Determine the (x, y) coordinate at the center of the cell enclosing the given text.  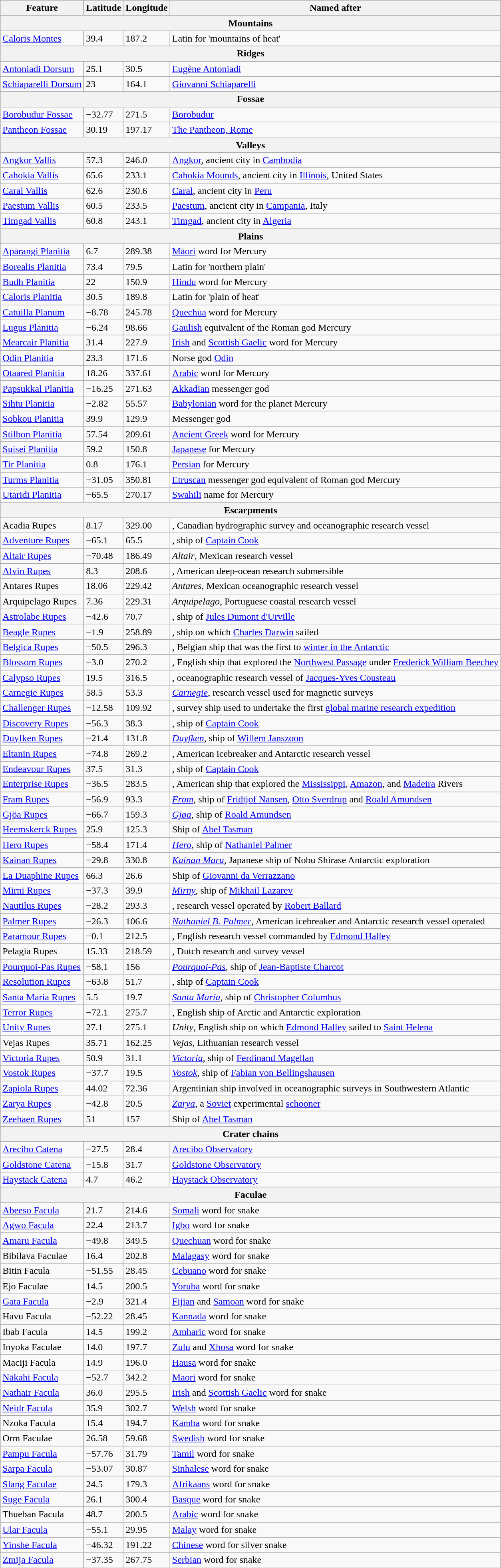
Resolution Rupes (42, 982)
233.1 (147, 175)
283.5 (147, 784)
Ejo Faculae (42, 1286)
Unity, English ship on which Edmond Halley sailed to Saint Helena (335, 1027)
57.54 (104, 434)
Fram, ship of Fridtjof Nansen, Otto Sverdrup and Roald Amundsen (335, 799)
−70.48 (104, 556)
Serbian word for snake (335, 1560)
, research vessel operated by Robert Ballard (335, 906)
22.4 (104, 1225)
−0.1 (104, 936)
243.1 (147, 221)
20.5 (147, 1103)
35.9 (104, 1408)
48.7 (104, 1514)
131.8 (147, 738)
Sobkou Planitia (42, 419)
Timgad, ancient city in Algeria (335, 221)
Cebuano word for snake (335, 1271)
296.3 (147, 647)
58.5 (104, 693)
106.6 (147, 921)
Schiaparelli Dorsum (42, 84)
Pourquoi-Pas, ship of Jean-Baptiste Charcot (335, 967)
Adventure Rupes (42, 541)
258.89 (147, 632)
Inyoka Faculae (42, 1347)
150.8 (147, 449)
197.7 (147, 1347)
Zarya, a Soviet experimental schooner (335, 1103)
Challenger Rupes (42, 708)
209.61 (147, 434)
Sarpa Facula (42, 1469)
Irish and Scottish Gaelic word for snake (335, 1392)
218.59 (147, 952)
Zmija Facula (42, 1560)
60.8 (104, 221)
−8.78 (104, 312)
Discovery Rupes (42, 723)
Somali word for snake (335, 1210)
300.4 (147, 1499)
Quechua word for Mercury (335, 312)
−2.9 (104, 1301)
Acadia Rupes (42, 525)
Hindu word for Mercury (335, 282)
Afrikaans word for snake (335, 1484)
Tamil word for snake (335, 1454)
23 (104, 84)
15.33 (104, 952)
Arabic word for snake (335, 1514)
−36.5 (104, 784)
65.5 (147, 541)
Nautilus Rupes (42, 906)
−12.58 (104, 708)
72.36 (147, 1088)
Hero Rupes (42, 845)
179.3 (147, 1484)
Otaared Planitia (42, 373)
, American deep-ocean research submersible (335, 571)
25.9 (104, 830)
Fijian and Samoan word for snake (335, 1301)
Giovanni Schiaparelli (335, 84)
Paestum, ancient city in Campania, Italy (335, 206)
−53.07 (104, 1469)
60.5 (104, 206)
Santa María Rupes (42, 997)
25.1 (104, 69)
Alvin Rupes (42, 571)
Akkadian messenger god (335, 388)
Pelagia Rupes (42, 952)
4.7 (104, 1180)
199.2 (147, 1332)
Faculae (251, 1195)
5.5 (104, 997)
Goldstone Observatory (335, 1165)
Neidr Facula (42, 1408)
44.02 (104, 1088)
Escarpments (251, 510)
269.2 (147, 754)
125.3 (147, 830)
233.5 (147, 206)
Enterprise Rupes (42, 784)
Victoria, ship of Ferdinand Magellan (335, 1058)
Arquipelago, Portuguese coastal research vessel (335, 601)
Chinese word for silver snake (335, 1545)
55.57 (147, 403)
349.5 (147, 1241)
Zapiola Rupes (42, 1088)
, oceanographic research vessel of Jacques-Yves Cousteau (335, 678)
98.66 (147, 327)
214.6 (147, 1210)
51 (104, 1119)
, English ship that explored the Northwest Passage under Frederick William Beechey (335, 662)
Named after (335, 8)
Japanese for Mercury (335, 449)
51.7 (147, 982)
Apārangi Planitia (42, 251)
Borealis Planitia (42, 267)
−32.77 (104, 114)
189.8 (147, 297)
Ular Facula (42, 1530)
−2.82 (104, 403)
Pampu Facula (42, 1454)
66.3 (104, 875)
Mirni Rupes (42, 890)
Antares Rupes (42, 586)
38.3 (147, 723)
6.7 (104, 251)
−46.32 (104, 1545)
Beagle Rupes (42, 632)
191.22 (147, 1545)
−58.4 (104, 845)
31.7 (147, 1165)
Ancient Greek word for Mercury (335, 434)
176.1 (147, 465)
Thueban Facula (42, 1514)
Papsukkal Planitia (42, 388)
30.87 (147, 1469)
, American ship that explored the Mississippi, Amazon, and Madeira Rivers (335, 784)
26.6 (147, 875)
316.5 (147, 678)
Hero, ship of Nathaniel Palmer (335, 845)
Zeehaen Rupes (42, 1119)
Eugène Antoniadi (335, 69)
−56.9 (104, 799)
Vostok, ship of Fabian von Bellingshausen (335, 1073)
Sinhalese word for snake (335, 1469)
Etruscan messenger god equivalent of Roman god Mercury (335, 480)
65.6 (104, 175)
−58.1 (104, 967)
, Belgian ship that was the first to winter in the Antarctic (335, 647)
Abeeso Facula (42, 1210)
Goldstone Catena (42, 1165)
73.4 (104, 267)
−56.3 (104, 723)
−1.9 (104, 632)
Lugus Planitia (42, 327)
Turms Planitia (42, 480)
Antoniadi Dorsum (42, 69)
21.7 (104, 1210)
−6.24 (104, 327)
, Canadian hydrographic survey and oceanographic research vessel (335, 525)
202.8 (147, 1256)
Tir Planitia (42, 465)
8.3 (104, 571)
The Pantheon, Rome (335, 130)
−72.1 (104, 1012)
Slang Faculae (42, 1484)
Catuilla Planum (42, 312)
270.17 (147, 495)
, ship on which Charles Darwin sailed (335, 632)
59.2 (104, 449)
Duyfken, ship of Willem Janszoon (335, 738)
8.17 (104, 525)
Māori word for Mercury (335, 251)
27.1 (104, 1027)
Valleys (251, 145)
Timgad Vallis (42, 221)
Belgica Rupes (42, 647)
159.3 (147, 814)
62.6 (104, 191)
Latin for 'plain of heat' (335, 297)
Messenger god (335, 419)
213.7 (147, 1225)
Swedish word for snake (335, 1438)
23.3 (104, 358)
Nākahi Facula (42, 1377)
−55.1 (104, 1530)
164.1 (147, 84)
Kainan Maru, Japanese ship of Nobu Shirase Antarctic exploration (335, 860)
267.75 (147, 1560)
Antares, Mexican oceanographic research vessel (335, 586)
Ship of Giovanni da Verrazzano (335, 875)
−42.6 (104, 616)
−3.0 (104, 662)
187.2 (147, 38)
Amaru Facula (42, 1241)
Bibilava Faculae (42, 1256)
Astrolabe Rupes (42, 616)
46.2 (147, 1180)
15.4 (104, 1423)
31.79 (147, 1454)
Cahokia Vallis (42, 175)
Arquipelago Rupes (42, 601)
31.4 (104, 343)
Mearcair Planitia (42, 343)
14.9 (104, 1362)
59.68 (147, 1438)
93.3 (147, 799)
212.5 (147, 936)
229.42 (147, 586)
Nathaniel B. Palmer, American icebreaker and Antarctic research vessel operated (335, 921)
, American icebreaker and Antarctic research vessel (335, 754)
Bitin Facula (42, 1271)
Havu Facula (42, 1317)
, English research vessel commanded by Edmond Halley (335, 936)
−29.8 (104, 860)
197.17 (147, 130)
−37.7 (104, 1073)
330.8 (147, 860)
−52.22 (104, 1317)
Endeavour Rupes (42, 769)
70.7 (147, 616)
Altair, Mexican research vessel (335, 556)
−50.5 (104, 647)
Latin for 'northern plain' (335, 267)
Latin for 'mountains of heat' (335, 38)
26.58 (104, 1438)
271.5 (147, 114)
Cahokia Mounds, ancient city in Illinois, United States (335, 175)
Angkor Vallis (42, 160)
Welsh word for snake (335, 1408)
270.2 (147, 662)
289.38 (147, 251)
Suisei Planitia (42, 449)
157 (147, 1119)
37.5 (104, 769)
31.3 (147, 769)
Nathair Facula (42, 1392)
Santa María, ship of Christopher Columbus (335, 997)
−65.5 (104, 495)
26.1 (104, 1499)
Haystack Observatory (335, 1180)
Duyfken Rupes (42, 738)
19.7 (147, 997)
Vejas Rupes (42, 1043)
Caral Vallis (42, 191)
, survey ship used to undertake the first global marine research expedition (335, 708)
Stilbon Planitia (42, 434)
350.81 (147, 480)
194.7 (147, 1423)
Sihtu Planitia (42, 403)
Utaridi Planitia (42, 495)
Basque word for snake (335, 1499)
Caloris Montes (42, 38)
Mountains (251, 23)
321.4 (147, 1301)
Igbo word for snake (335, 1225)
Agwo Facula (42, 1225)
Blossom Rupes (42, 662)
24.5 (104, 1484)
−42.8 (104, 1103)
186.49 (147, 556)
50.9 (104, 1058)
Gata Facula (42, 1301)
, Dutch research and survey vessel (335, 952)
Pourquoi-Pas Rupes (42, 967)
Arabic word for Mercury (335, 373)
342.2 (147, 1377)
Unity Rupes (42, 1027)
295.5 (147, 1392)
−16.25 (104, 388)
Carnegie Rupes (42, 693)
109.92 (147, 708)
Borobudur (335, 114)
Fram Rupes (42, 799)
302.7 (147, 1408)
Ibab Facula (42, 1332)
−31.05 (104, 480)
Ridges (251, 54)
Yoruba word for snake (335, 1286)
Borobudur Fossae (42, 114)
14.0 (104, 1347)
28.4 (147, 1149)
−63.8 (104, 982)
7.36 (104, 601)
−52.7 (104, 1377)
−65.1 (104, 541)
Haystack Catena (42, 1180)
275.7 (147, 1012)
−49.8 (104, 1241)
−51.55 (104, 1271)
Irish and Scottish Gaelic word for Mercury (335, 343)
57.3 (104, 160)
Zarya Rupes (42, 1103)
36.0 (104, 1392)
271.63 (147, 388)
Persian for Mercury (335, 465)
Paramour Rupes (42, 936)
Orm Faculae (42, 1438)
230.6 (147, 191)
Nzoka Facula (42, 1423)
Kamba word for snake (335, 1423)
Vostok Rupes (42, 1073)
156 (147, 967)
Vejas, Lithuanian research vessel (335, 1043)
−74.8 (104, 754)
−28.2 (104, 906)
208.6 (147, 571)
Arecibo Observatory (335, 1149)
−37.3 (104, 890)
18.26 (104, 373)
53.3 (147, 693)
Calypso Rupes (42, 678)
Plains (251, 236)
229.31 (147, 601)
275.1 (147, 1027)
−26.3 (104, 921)
171.6 (147, 358)
30.19 (104, 130)
, ship of Jules Dumont d'Urville (335, 616)
−37.35 (104, 1560)
Crater chains (251, 1134)
329.00 (147, 525)
−27.5 (104, 1149)
Paestum Vallis (42, 206)
Gjøa, ship of Roald Amundsen (335, 814)
Gaulish equivalent of the Roman god Mercury (335, 327)
150.9 (147, 282)
171.4 (147, 845)
La Duaphine Rupes (42, 875)
Palmer Rupes (42, 921)
Maori word for snake (335, 1377)
Babylonian word for the planet Mercury (335, 403)
Budh Planitia (42, 282)
227.9 (147, 343)
29.95 (147, 1530)
35.71 (104, 1043)
245.78 (147, 312)
Arecibo Catena (42, 1149)
Gjöa Rupes (42, 814)
Malagasy word for snake (335, 1256)
Yinshe Facula (42, 1545)
129.9 (147, 419)
Maciji Facula (42, 1362)
18.06 (104, 586)
31.1 (147, 1058)
Mirny, ship of Mikhail Lazarev (335, 890)
Caloris Planitia (42, 297)
Suge Facula (42, 1499)
293.3 (147, 906)
16.4 (104, 1256)
337.61 (147, 373)
Malay word for snake (335, 1530)
Argentinian ship involved in oceanographic surveys in Southwestern Atlantic (335, 1088)
Latitude (104, 8)
Carnegie, research vessel used for magnetic surveys (335, 693)
Victoria Rupes (42, 1058)
Angkor, ancient city in Cambodia (335, 160)
Kainan Rupes (42, 860)
22 (104, 282)
246.0 (147, 160)
Hausa word for snake (335, 1362)
0.8 (104, 465)
Pantheon Fossae (42, 130)
Swahili name for Mercury (335, 495)
Altair Rupes (42, 556)
Eltanin Rupes (42, 754)
79.5 (147, 267)
Fossae (251, 99)
39.4 (104, 38)
Norse god Odin (335, 358)
−15.8 (104, 1165)
196.0 (147, 1362)
162.25 (147, 1043)
−21.4 (104, 738)
Caral, ancient city in Peru (335, 191)
Feature (42, 8)
Longitude (147, 8)
Odin Planitia (42, 358)
Zulu and Xhosa word for snake (335, 1347)
Terror Rupes (42, 1012)
Quechuan word for snake (335, 1241)
Heemskerck Rupes (42, 830)
−57.76 (104, 1454)
−66.7 (104, 814)
Kannada word for snake (335, 1317)
, English ship of Arctic and Antarctic exploration (335, 1012)
Amharic word for snake (335, 1332)
